For the text-containing cell, return its midpoint in (X, Y) coordinate format. 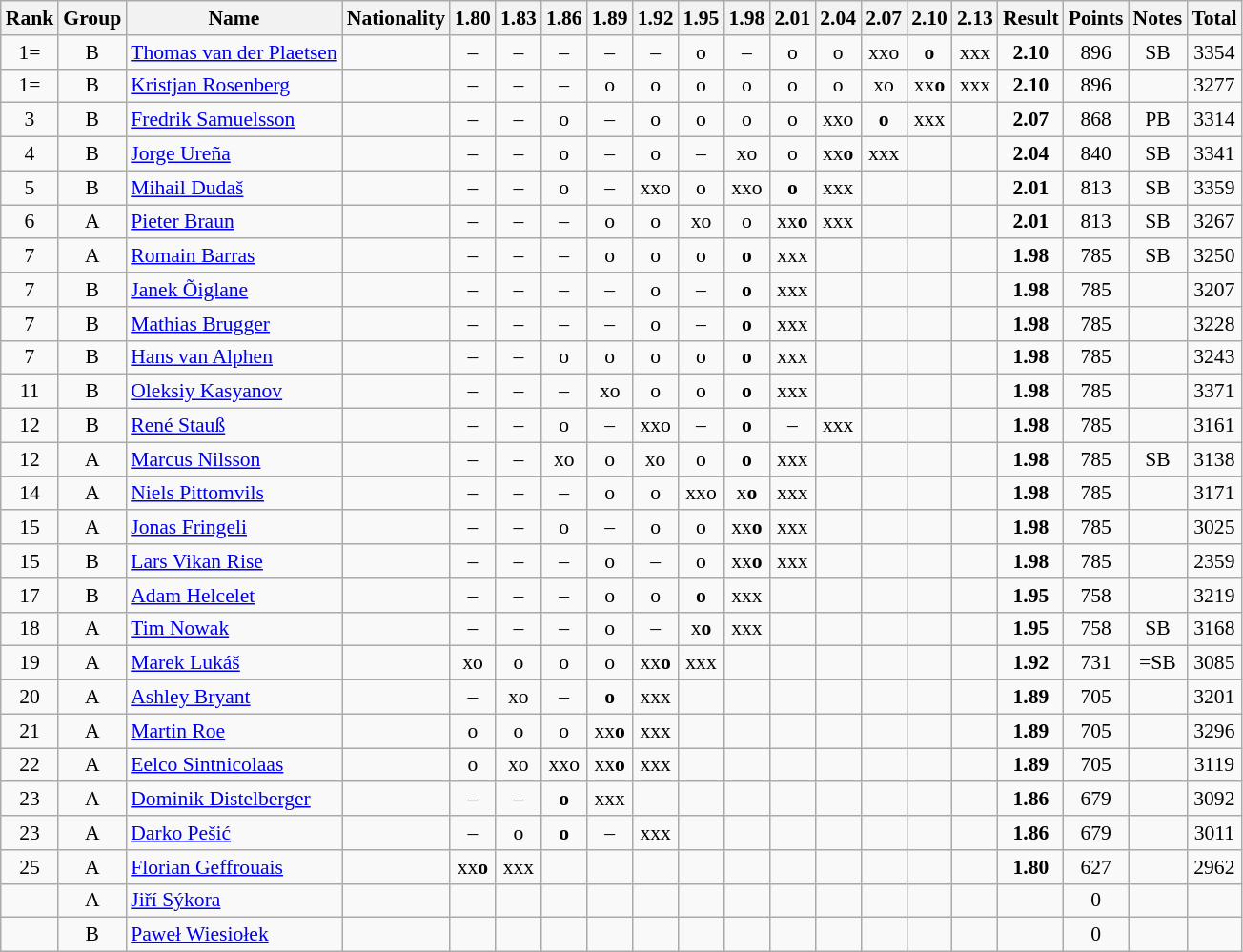
Fredrik Samuelsson (234, 120)
3201 (1214, 698)
Notes (1158, 18)
3359 (1214, 188)
PB (1158, 120)
3207 (1214, 290)
2.13 (975, 18)
Niels Pittomvils (234, 494)
3138 (1214, 459)
4 (31, 154)
5 (31, 188)
Romain Barras (234, 256)
Jiří Sýkora (234, 901)
Adam Helcelet (234, 596)
Thomas van der Plaetsen (234, 52)
21 (31, 731)
Hans van Alphen (234, 357)
=SB (1158, 663)
3314 (1214, 120)
Marcus Nilsson (234, 459)
20 (31, 698)
Name (234, 18)
627 (1096, 867)
Rank (31, 18)
Nationality (397, 18)
1.83 (519, 18)
3 (31, 120)
Result (1031, 18)
868 (1096, 120)
Paweł Wiesiołek (234, 935)
3092 (1214, 800)
Ashley Bryant (234, 698)
3085 (1214, 663)
Oleksiy Kasyanov (234, 392)
3168 (1214, 629)
Jonas Fringeli (234, 528)
3250 (1214, 256)
3161 (1214, 426)
Kristjan Rosenberg (234, 86)
17 (31, 596)
22 (31, 765)
Lars Vikan Rise (234, 561)
Dominik Distelberger (234, 800)
3243 (1214, 357)
3011 (1214, 833)
Florian Geffrouais (234, 867)
11 (31, 392)
3341 (1214, 154)
Mathias Brugger (234, 324)
Tim Nowak (234, 629)
3267 (1214, 222)
6 (31, 222)
3277 (1214, 86)
3025 (1214, 528)
840 (1096, 154)
3354 (1214, 52)
Darko Pešić (234, 833)
18 (31, 629)
14 (31, 494)
Pieter Braun (234, 222)
Jorge Ureña (234, 154)
Janek Õiglane (234, 290)
3119 (1214, 765)
Eelco Sintnicolaas (234, 765)
2359 (1214, 561)
3219 (1214, 596)
3228 (1214, 324)
Martin Roe (234, 731)
3296 (1214, 731)
Marek Lukáš (234, 663)
Mihail Dudaš (234, 188)
25 (31, 867)
Points (1096, 18)
2962 (1214, 867)
Group (92, 18)
731 (1096, 663)
3371 (1214, 392)
René Stauß (234, 426)
Total (1214, 18)
3171 (1214, 494)
19 (31, 663)
